Search for the cell housing the specified text and yield its [x, y] center coordinate. 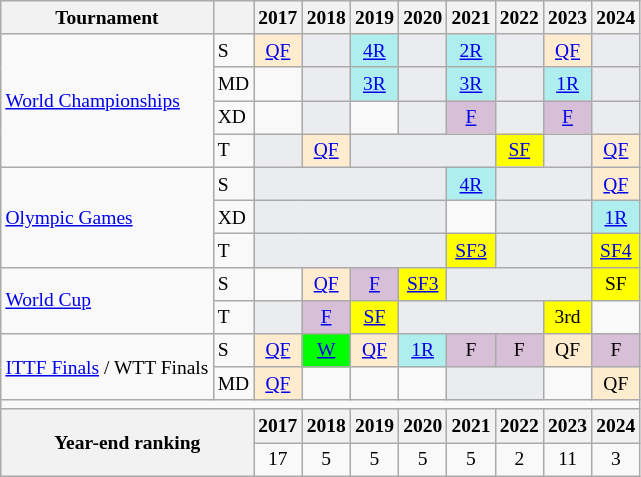
ITTF Finals / WTT Finals [107, 368]
2 [519, 460]
SF4 [616, 250]
2R [471, 50]
W [326, 350]
World Cup [107, 300]
World Championships [107, 100]
Tournament [107, 18]
3rd [567, 316]
11 [567, 460]
Olympic Games [107, 217]
Year-end ranking [128, 442]
3 [616, 460]
17 [278, 460]
